Provide the [x, y] coordinate of the cell's center where the given text is located.  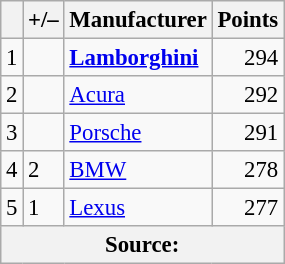
5 [12, 208]
292 [248, 95]
Acura [138, 95]
Lamborghini [138, 58]
Manufacturer [138, 20]
+/– [44, 20]
Porsche [138, 133]
Points [248, 20]
291 [248, 133]
294 [248, 58]
3 [12, 133]
4 [12, 170]
278 [248, 170]
BMW [138, 170]
Source: [142, 245]
Lexus [138, 208]
277 [248, 208]
